Provide the [X, Y] coordinate of the cell's center where the given text is located.  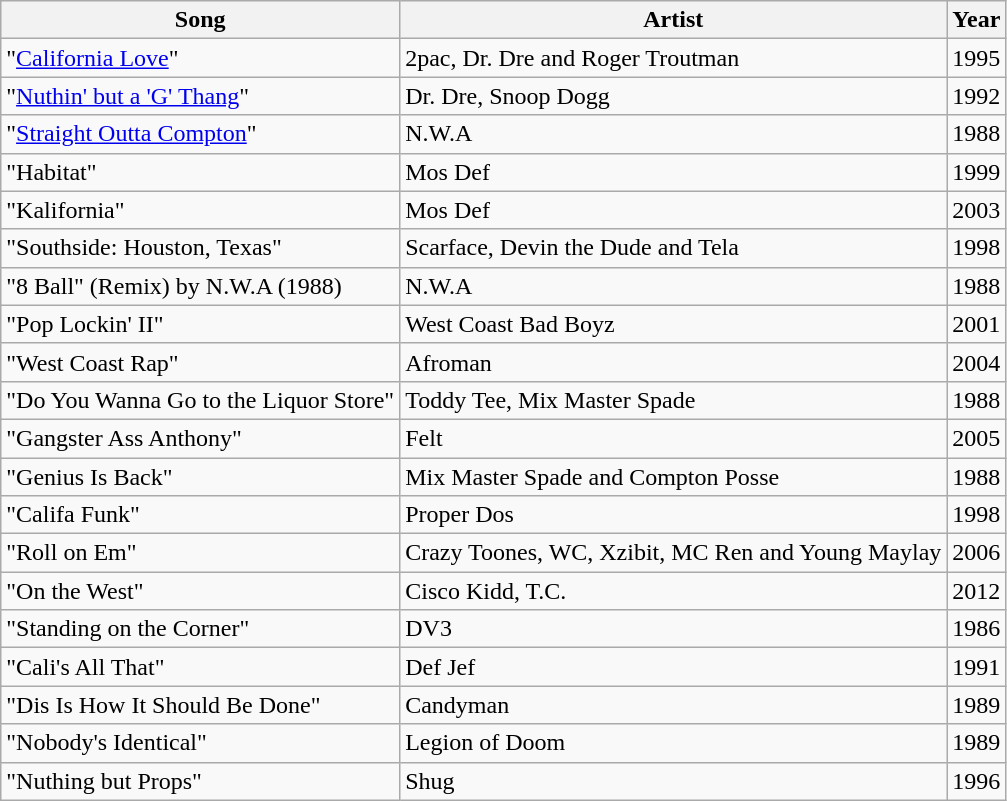
"On the West" [200, 591]
Afroman [674, 362]
Candyman [674, 705]
1995 [976, 58]
"Nobody's Identical" [200, 743]
2001 [976, 324]
"Kalifornia" [200, 210]
2003 [976, 210]
Song [200, 20]
1986 [976, 629]
1999 [976, 172]
"California Love" [200, 58]
DV3 [674, 629]
"West Coast Rap" [200, 362]
Def Jef [674, 667]
"8 Ball" (Remix) by N.W.A (1988) [200, 286]
1991 [976, 667]
1996 [976, 781]
2005 [976, 438]
"Pop Lockin' II" [200, 324]
"Nuthing but Props" [200, 781]
"Dis Is How It Should Be Done" [200, 705]
Legion of Doom [674, 743]
"Roll on Em" [200, 553]
Dr. Dre, Snoop Dogg [674, 96]
2006 [976, 553]
"Cali's All That" [200, 667]
West Coast Bad Boyz [674, 324]
Toddy Tee, Mix Master Spade [674, 400]
2012 [976, 591]
"Do You Wanna Go to the Liquor Store" [200, 400]
Cisco Kidd, T.C. [674, 591]
Felt [674, 438]
"Gangster Ass Anthony" [200, 438]
Year [976, 20]
Shug [674, 781]
Artist [674, 20]
"Califa Funk" [200, 515]
"Nuthin' but a 'G' Thang" [200, 96]
"Standing on the Corner" [200, 629]
Scarface, Devin the Dude and Tela [674, 248]
2004 [976, 362]
"Southside: Houston, Texas" [200, 248]
"Straight Outta Compton" [200, 134]
Crazy Toones, WC, Xzibit, MC Ren and Young Maylay [674, 553]
2pac, Dr. Dre and Roger Troutman [674, 58]
Mix Master Spade and Compton Posse [674, 477]
"Habitat" [200, 172]
1992 [976, 96]
"Genius Is Back" [200, 477]
Proper Dos [674, 515]
